Output the [X, Y] coordinate of the center of the cell containing the given text.  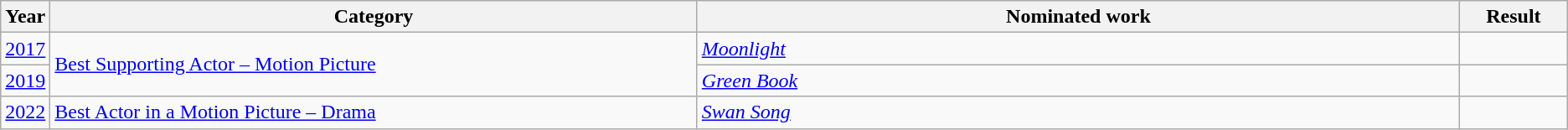
Green Book [1078, 81]
2019 [25, 81]
Moonlight [1078, 49]
2017 [25, 49]
Result [1514, 17]
Swan Song [1078, 112]
Nominated work [1078, 17]
Year [25, 17]
Best Supporting Actor – Motion Picture [374, 65]
Category [374, 17]
Best Actor in a Motion Picture – Drama [374, 112]
2022 [25, 112]
